Locate the cell with the specified text and output its [x, y] center coordinate. 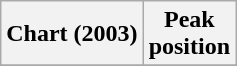
Chart (2003) [72, 34]
Peakposition [189, 34]
